Detect which cell encompasses the target text, then output its [x, y] center coordinate. 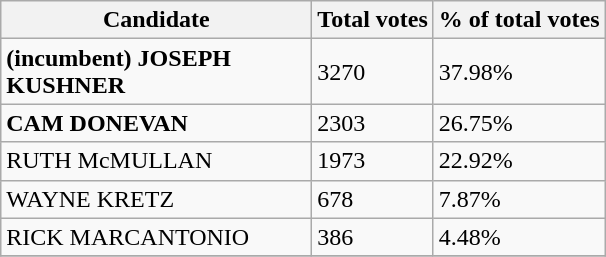
CAM DONEVAN [156, 123]
1973 [373, 161]
(incumbent) JOSEPH KUSHNER [156, 72]
26.75% [519, 123]
4.48% [519, 237]
RUTH McMULLAN [156, 161]
2303 [373, 123]
Total votes [373, 20]
22.92% [519, 161]
386 [373, 237]
7.87% [519, 199]
678 [373, 199]
RICK MARCANTONIO [156, 237]
37.98% [519, 72]
Candidate [156, 20]
WAYNE KRETZ [156, 199]
3270 [373, 72]
% of total votes [519, 20]
